Output the (x, y) coordinate of the center of the cell containing the given text.  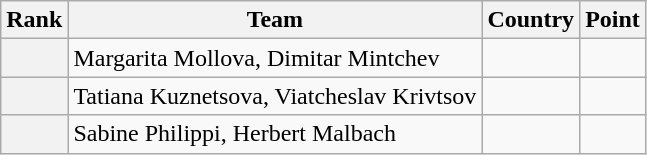
Margarita Mollova, Dimitar Mintchev (275, 58)
Point (613, 20)
Team (275, 20)
Rank (34, 20)
Tatiana Kuznetsova, Viatcheslav Krivtsov (275, 96)
Sabine Philippi, Herbert Malbach (275, 134)
Country (531, 20)
